Scan for the cell matching the given text and deliver its (x, y) coordinate at center. 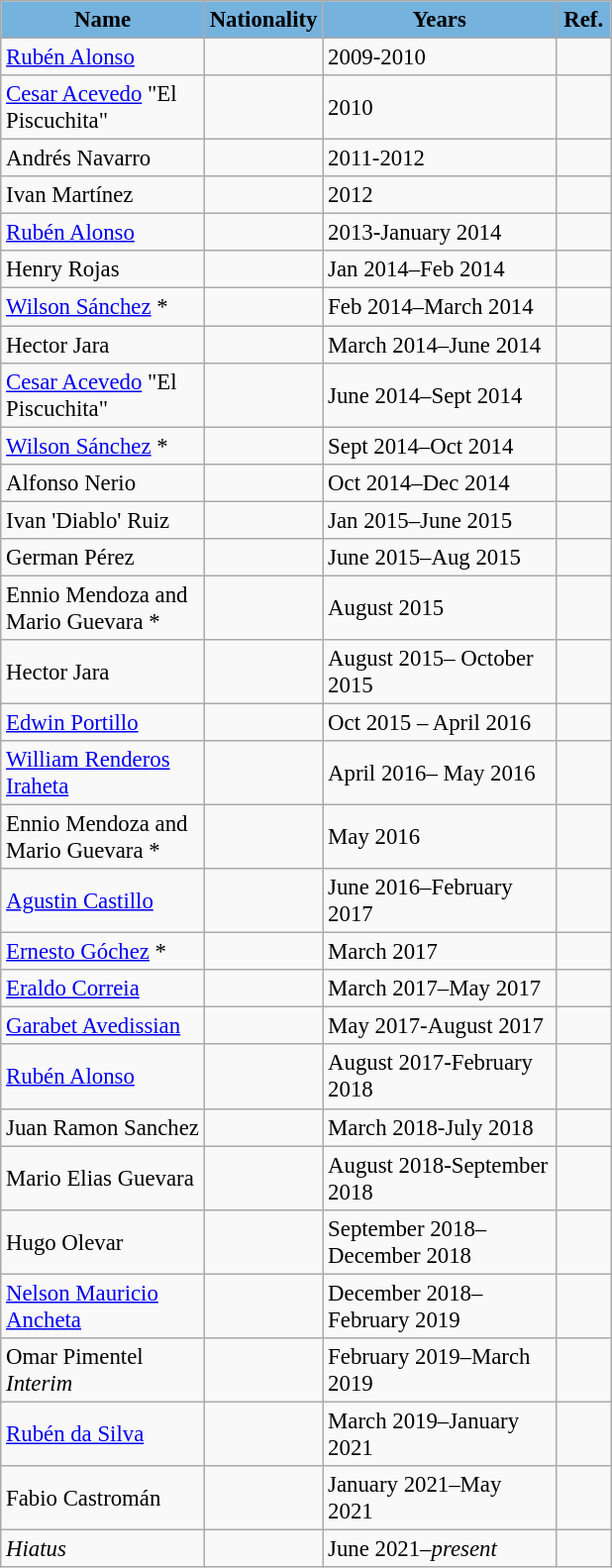
August 2018-September 2018 (440, 1179)
Ivan 'Diablo' Ruiz (103, 520)
Ivan Martínez (103, 195)
Sept 2014–Oct 2014 (440, 446)
Edwin Portillo (103, 722)
German Pérez (103, 558)
Nelson Mauricio Ancheta (103, 1306)
March 2014–June 2014 (440, 345)
March 2019–January 2021 (440, 1434)
Juan Ramon Sanchez (103, 1127)
Nationality (263, 20)
Henry Rojas (103, 270)
June 2015–Aug 2015 (440, 558)
Name (103, 20)
2012 (440, 195)
June 2021–present (440, 1548)
Alfonso Nerio (103, 482)
May 2016 (440, 838)
Ernesto Góchez * (103, 952)
August 2017-February 2018 (440, 1078)
Years (440, 20)
January 2021–May 2021 (440, 1498)
September 2018–December 2018 (440, 1242)
December 2018–February 2019 (440, 1306)
Oct 2014–Dec 2014 (440, 482)
Omar Pimentel Interim (103, 1371)
2013-January 2014 (440, 233)
Agustin Castillo (103, 901)
May 2017-August 2017 (440, 1026)
June 2014–Sept 2014 (440, 394)
Jan 2014–Feb 2014 (440, 270)
Rubén da Silva (103, 1434)
William Renderos Iraheta (103, 773)
Garabet Avedissian (103, 1026)
2011-2012 (440, 158)
Jan 2015–June 2015 (440, 520)
August 2015 (440, 608)
Feb 2014–March 2014 (440, 307)
Fabio Castromán (103, 1498)
March 2017–May 2017 (440, 989)
Hiatus (103, 1548)
Oct 2015 – April 2016 (440, 722)
Mario Elias Guevara (103, 1179)
February 2019–March 2019 (440, 1371)
June 2016–February 2017 (440, 901)
2010 (440, 107)
2009-2010 (440, 57)
March 2017 (440, 952)
August 2015– October 2015 (440, 672)
April 2016– May 2016 (440, 773)
March 2018-July 2018 (440, 1127)
Hugo Olevar (103, 1242)
Ref. (583, 20)
Andrés Navarro (103, 158)
Eraldo Correia (103, 989)
